Capture the cell that displays the provided text and extract its (x, y) central coordinate. 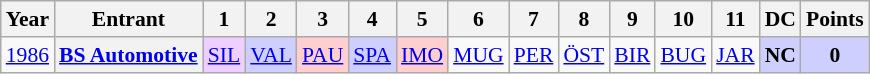
1 (224, 19)
DC (780, 19)
8 (584, 19)
SIL (224, 55)
1986 (28, 55)
7 (534, 19)
NC (780, 55)
10 (683, 19)
BUG (683, 55)
6 (478, 19)
PER (534, 55)
BIR (632, 55)
4 (372, 19)
PAU (322, 55)
IMO (422, 55)
9 (632, 19)
0 (835, 55)
3 (322, 19)
BS Automotive (128, 55)
Points (835, 19)
5 (422, 19)
SPA (372, 55)
ÖST (584, 55)
JAR (736, 55)
MUG (478, 55)
Entrant (128, 19)
Year (28, 19)
2 (271, 19)
VAL (271, 55)
11 (736, 19)
